Find where the given text appears and provide that cell's center as (x, y) coordinate. 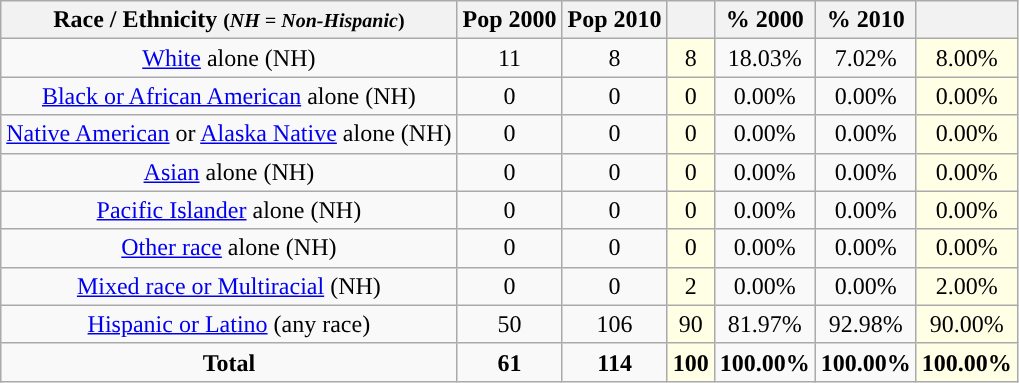
Pop 2010 (614, 20)
81.97% (764, 324)
% 2000 (764, 20)
Native American or Alaska Native alone (NH) (229, 134)
90.00% (966, 324)
11 (510, 58)
90 (690, 324)
Asian alone (NH) (229, 172)
2.00% (966, 286)
Pacific Islander alone (NH) (229, 210)
Hispanic or Latino (any race) (229, 324)
7.02% (866, 58)
Mixed race or Multiracial (NH) (229, 286)
92.98% (866, 324)
2 (690, 286)
18.03% (764, 58)
100 (690, 362)
114 (614, 362)
Other race alone (NH) (229, 248)
50 (510, 324)
% 2010 (866, 20)
Total (229, 362)
White alone (NH) (229, 58)
106 (614, 324)
61 (510, 362)
Race / Ethnicity (NH = Non-Hispanic) (229, 20)
Black or African American alone (NH) (229, 96)
Pop 2000 (510, 20)
8.00% (966, 58)
